Identify which cell holds the provided text, then report its [X, Y] central coordinate. 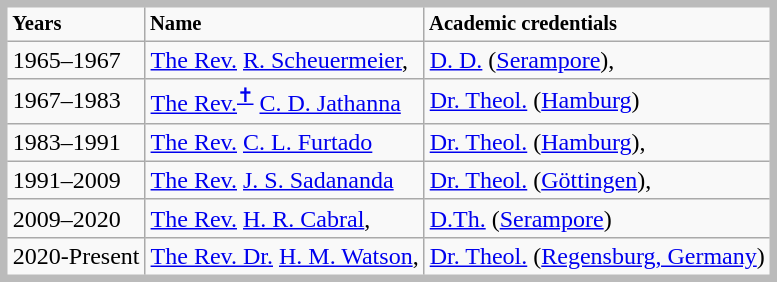
1991–2009 [74, 181]
1965–1967 [74, 60]
D. D. (Serampore), [598, 60]
Dr. Theol. (Regensburg, Germany) [598, 258]
The Rev. C. L. Furtado [284, 142]
The Rev. H. R. Cabral, [284, 219]
2009–2020 [74, 219]
1967–1983 [74, 102]
Academic credentials [598, 22]
Name [284, 22]
The Rev. R. Scheuermeier, [284, 60]
1983–1991 [74, 142]
Dr. Theol. (Hamburg) [598, 102]
The Rev. J. S. Sadananda [284, 181]
Dr. Theol. (Hamburg), [598, 142]
2020-Present [74, 258]
The Rev. Dr. H. M. Watson, [284, 258]
Years [74, 22]
D.Th. (Serampore) [598, 219]
Dr. Theol. (Göttingen), [598, 181]
The Rev.✝ C. D. Jathanna [284, 102]
